Return (X, Y) of the center of cell containing provided text 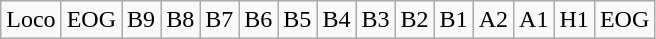
A1 (534, 20)
B9 (142, 20)
A2 (493, 20)
B7 (220, 20)
B8 (180, 20)
B4 (336, 20)
B1 (454, 20)
B2 (414, 20)
B6 (258, 20)
H1 (574, 20)
Loco (31, 20)
B5 (298, 20)
B3 (376, 20)
